From the cell containing the given text, extract its center point as [X, Y] coordinate. 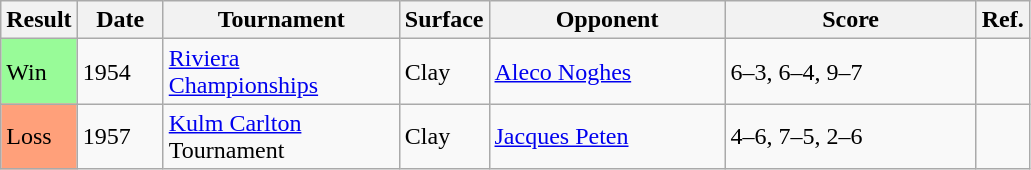
6–3, 6–4, 9–7 [850, 72]
Ref. [1002, 20]
Tournament [281, 20]
1957 [120, 136]
Kulm Carlton Tournament [281, 136]
Aleco Noghes [607, 72]
Jacques Peten [607, 136]
Loss [39, 136]
Opponent [607, 20]
Result [39, 20]
1954 [120, 72]
4–6, 7–5, 2–6 [850, 136]
Surface [444, 20]
Score [850, 20]
Date [120, 20]
Win [39, 72]
Riviera Championships [281, 72]
